Return (X, Y) of the center of cell containing provided text 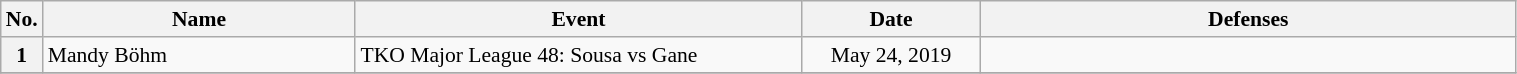
Name (200, 19)
May 24, 2019 (892, 55)
1 (22, 55)
Mandy Böhm (200, 55)
Defenses (1249, 19)
TKO Major League 48: Sousa vs Gane (578, 55)
Event (578, 19)
Date (892, 19)
No. (22, 19)
